Locate the cell with the specified text and output its [X, Y] center coordinate. 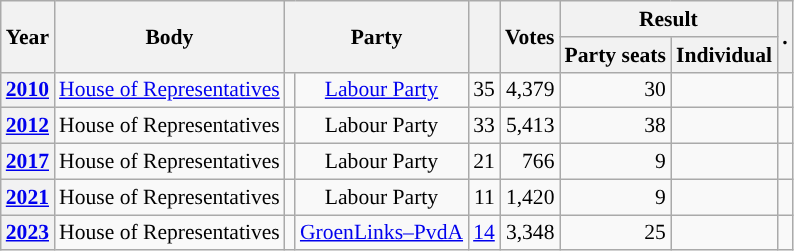
21 [484, 162]
2012 [28, 126]
35 [484, 90]
5,413 [530, 126]
2017 [28, 162]
. [785, 36]
Year [28, 36]
Result [669, 19]
30 [616, 90]
4,379 [530, 90]
38 [616, 126]
11 [484, 197]
GroenLinks–PvdA [382, 233]
Individual [724, 55]
3,348 [530, 233]
33 [484, 126]
1,420 [530, 197]
Party [376, 36]
Votes [530, 36]
2010 [28, 90]
Body [170, 36]
2021 [28, 197]
Party seats [616, 55]
25 [616, 233]
2023 [28, 233]
766 [530, 162]
14 [484, 233]
